Identify which cell holds the provided text, then report its [X, Y] central coordinate. 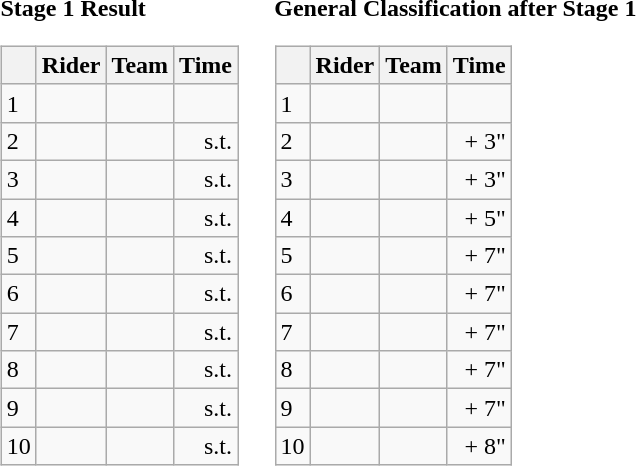
+ 5" [479, 217]
+ 8" [479, 446]
